Locate the cell with the specified text and output its [X, Y] center coordinate. 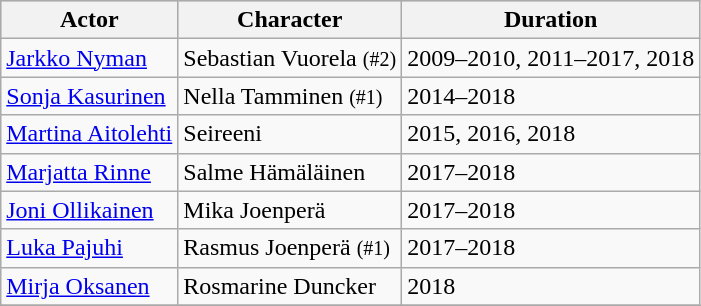
Duration [551, 20]
Rasmus Joenperä (#1) [290, 248]
Luka Pajuhi [90, 248]
Marjatta Rinne [90, 172]
Salme Hämäläinen [290, 172]
Mika Joenperä [290, 210]
Character [290, 20]
Sonja Kasurinen [90, 96]
Sebastian Vuorela (#2) [290, 58]
Rosmarine Duncker [290, 286]
2009–2010, 2011–2017, 2018 [551, 58]
Jarkko Nyman [90, 58]
Actor [90, 20]
Nella Tamminen (#1) [290, 96]
2014–2018 [551, 96]
Mirja Oksanen [90, 286]
2015, 2016, 2018 [551, 134]
Martina Aitolehti [90, 134]
Seireeni [290, 134]
Joni Ollikainen [90, 210]
2018 [551, 286]
